Return the (x, y) coordinate for the center point of the cell that contains the specified text.  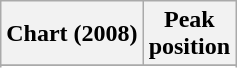
Peakposition (189, 34)
Chart (2008) (72, 34)
